Provide the (x, y) coordinate of the cell's center where the given text is located.  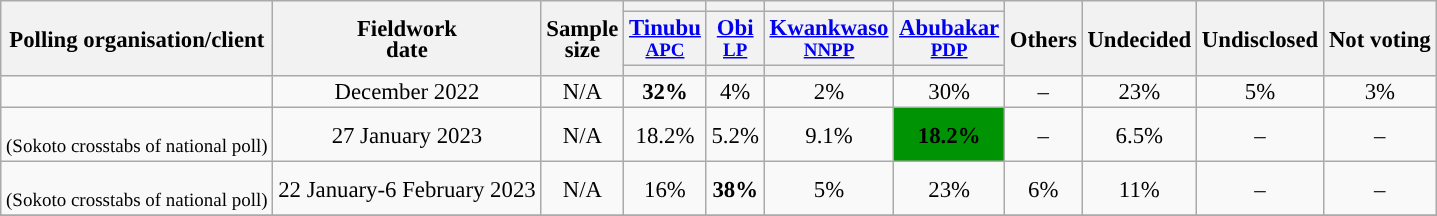
4% (735, 92)
32% (665, 92)
11% (1139, 189)
ObiLP (735, 39)
Polling organisation/client (137, 38)
KwankwasoNNPP (829, 39)
38% (735, 189)
Undecided (1139, 38)
December 2022 (407, 92)
6.5% (1139, 135)
6% (1043, 189)
2% (829, 92)
Others (1043, 38)
5.2% (735, 135)
3% (1380, 92)
27 January 2023 (407, 135)
AbubakarPDP (950, 39)
9.1% (829, 135)
Undisclosed (1260, 38)
TinubuAPC (665, 39)
30% (950, 92)
22 January-6 February 2023 (407, 189)
Not voting (1380, 38)
Fieldworkdate (407, 38)
Samplesize (582, 38)
16% (665, 189)
